Scan for the cell matching the given text and deliver its [X, Y] coordinate at center. 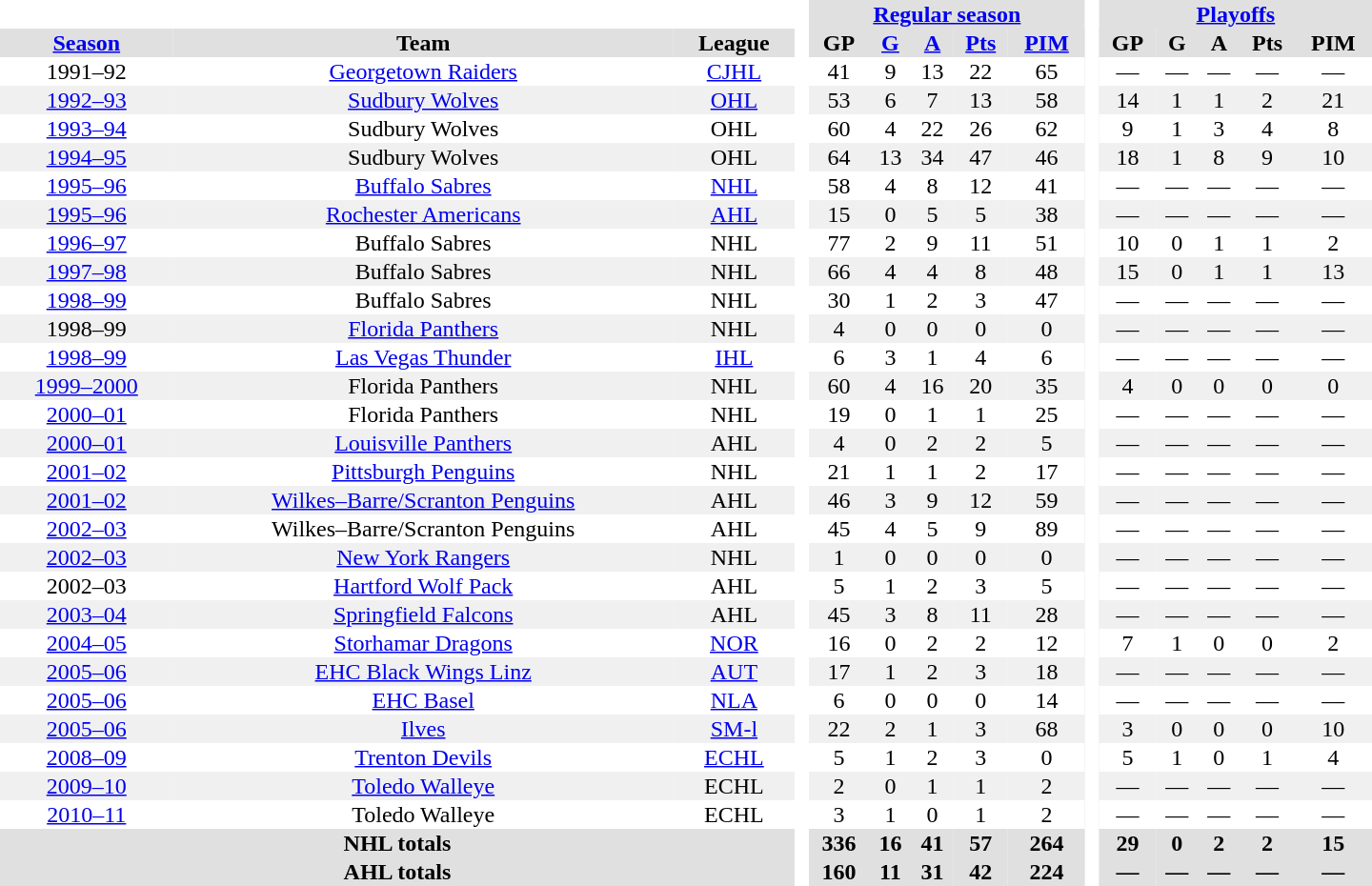
1991–92 [87, 71]
34 [933, 157]
264 [1046, 843]
Season [87, 43]
AUT [734, 672]
57 [981, 843]
CJHL [734, 71]
224 [1046, 872]
1996–97 [87, 243]
IHL [734, 357]
59 [1046, 500]
NLA [734, 700]
EHC Basel [423, 700]
30 [839, 300]
Hartford Wolf Pack [423, 586]
NHL totals [397, 843]
28 [1046, 614]
25 [1046, 414]
Rochester Americans [423, 214]
160 [839, 872]
Trenton Devils [423, 757]
New York Rangers [423, 557]
Springfield Falcons [423, 614]
1994–95 [87, 157]
2004–05 [87, 643]
62 [1046, 129]
Storhamar Dragons [423, 643]
66 [839, 272]
48 [1046, 272]
19 [839, 414]
20 [981, 386]
Pittsburgh Penguins [423, 472]
NOR [734, 643]
League [734, 43]
EHC Black Wings Linz [423, 672]
Louisville Panthers [423, 443]
2008–09 [87, 757]
AHL totals [397, 872]
2003–04 [87, 614]
Georgetown Raiders [423, 71]
35 [1046, 386]
Playoffs [1236, 14]
64 [839, 157]
29 [1128, 843]
68 [1046, 729]
1999–2000 [87, 386]
38 [1046, 214]
Ilves [423, 729]
Regular season [947, 14]
31 [933, 872]
2009–10 [87, 786]
77 [839, 243]
Las Vegas Thunder [423, 357]
53 [839, 100]
26 [981, 129]
336 [839, 843]
1993–94 [87, 129]
51 [1046, 243]
2010–11 [87, 815]
1997–98 [87, 272]
1992–93 [87, 100]
89 [1046, 529]
65 [1046, 71]
42 [981, 872]
Team [423, 43]
SM-l [734, 729]
